Find where the given text appears and provide that cell's center as (X, Y) coordinate. 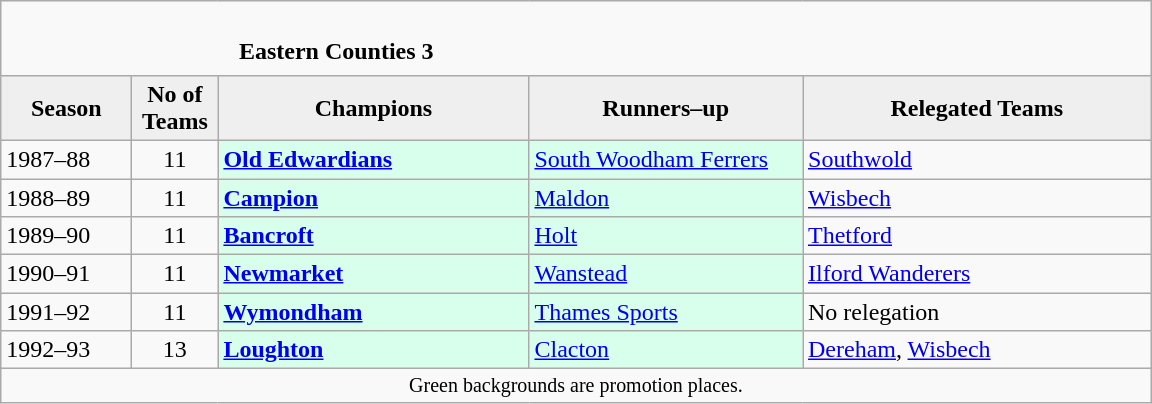
1991–92 (66, 312)
Old Edwardians (374, 159)
Bancroft (374, 236)
1990–91 (66, 274)
Wanstead (666, 274)
Clacton (666, 350)
Wisbech (976, 197)
Relegated Teams (976, 108)
No of Teams (175, 108)
Green backgrounds are promotion places. (576, 386)
Dereham, Wisbech (976, 350)
Campion (374, 197)
1992–93 (66, 350)
South Woodham Ferrers (666, 159)
Southwold (976, 159)
Maldon (666, 197)
Ilford Wanderers (976, 274)
Champions (374, 108)
Holt (666, 236)
No relegation (976, 312)
Thames Sports (666, 312)
1989–90 (66, 236)
Wymondham (374, 312)
Thetford (976, 236)
1987–88 (66, 159)
13 (175, 350)
1988–89 (66, 197)
Runners–up (666, 108)
Newmarket (374, 274)
Loughton (374, 350)
Season (66, 108)
